Search for the cell housing the specified text and yield its (X, Y) center coordinate. 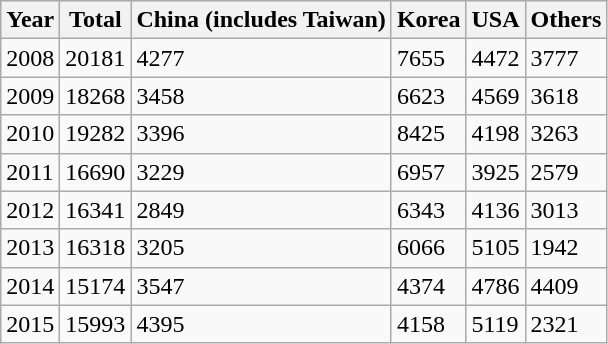
16690 (96, 172)
6343 (428, 210)
16318 (96, 248)
3925 (496, 172)
3547 (261, 286)
USA (496, 20)
4472 (496, 58)
19282 (96, 134)
4395 (261, 324)
2012 (30, 210)
2849 (261, 210)
4569 (496, 96)
3263 (566, 134)
3396 (261, 134)
4786 (496, 286)
1942 (566, 248)
2011 (30, 172)
4136 (496, 210)
7655 (428, 58)
2014 (30, 286)
3013 (566, 210)
3458 (261, 96)
2013 (30, 248)
8425 (428, 134)
Total (96, 20)
6623 (428, 96)
2009 (30, 96)
16341 (96, 210)
3777 (566, 58)
Others (566, 20)
4158 (428, 324)
5119 (496, 324)
2010 (30, 134)
4277 (261, 58)
6066 (428, 248)
3229 (261, 172)
5105 (496, 248)
2579 (566, 172)
Korea (428, 20)
20181 (96, 58)
4409 (566, 286)
2008 (30, 58)
15174 (96, 286)
6957 (428, 172)
4198 (496, 134)
Year (30, 20)
3205 (261, 248)
15993 (96, 324)
2015 (30, 324)
3618 (566, 96)
4374 (428, 286)
2321 (566, 324)
18268 (96, 96)
China (includes Taiwan) (261, 20)
